Locate the cell with the specified text and output its [x, y] center coordinate. 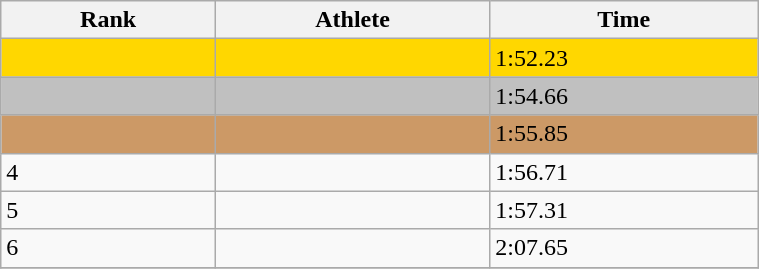
Time [624, 20]
2:07.65 [624, 248]
1:55.85 [624, 134]
1:57.31 [624, 210]
6 [108, 248]
5 [108, 210]
1:52.23 [624, 58]
Athlete [352, 20]
1:54.66 [624, 96]
4 [108, 172]
Rank [108, 20]
1:56.71 [624, 172]
